Return the [x, y] coordinate for the center point of the cell that contains the specified text.  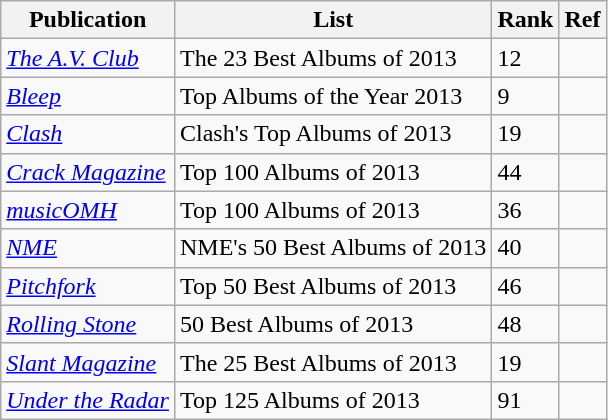
Bleep [88, 96]
9 [526, 96]
Pitchfork [88, 286]
Clash [88, 134]
50 Best Albums of 2013 [332, 324]
NME [88, 248]
48 [526, 324]
Top 50 Best Albums of 2013 [332, 286]
Under the Radar [88, 400]
36 [526, 210]
Rolling Stone [88, 324]
Rank [526, 20]
Top Albums of the Year 2013 [332, 96]
musicOMH [88, 210]
12 [526, 58]
The 23 Best Albums of 2013 [332, 58]
40 [526, 248]
Slant Magazine [88, 362]
The A.V. Club [88, 58]
Publication [88, 20]
91 [526, 400]
NME's 50 Best Albums of 2013 [332, 248]
Top 125 Albums of 2013 [332, 400]
46 [526, 286]
Ref [582, 20]
44 [526, 172]
Clash's Top Albums of 2013 [332, 134]
List [332, 20]
The 25 Best Albums of 2013 [332, 362]
Crack Magazine [88, 172]
